Pinpoint the cell where the given text exists, returning its (X, Y) midpoint coordinate. 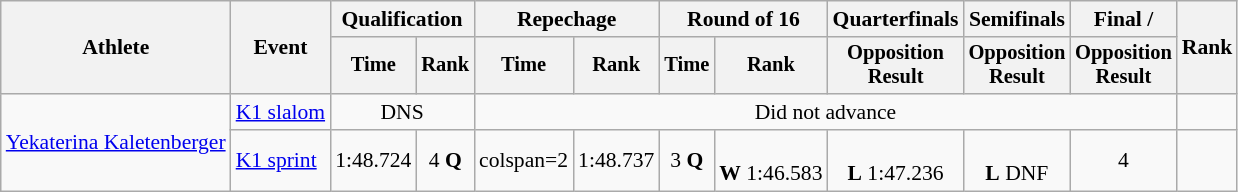
K1 slalom (280, 112)
1:48.724 (373, 160)
W 1:46.583 (770, 160)
Quarterfinals (896, 19)
Event (280, 48)
Semifinals (1018, 19)
4 Q (445, 160)
colspan=2 (524, 160)
1:48.737 (616, 160)
K1 sprint (280, 160)
Final / (1124, 19)
3 Q (686, 160)
L DNF (1018, 160)
L 1:47.236 (896, 160)
Did not advance (826, 112)
Repechage (566, 19)
Athlete (116, 48)
4 (1124, 160)
DNS (402, 112)
Round of 16 (743, 19)
Qualification (402, 19)
Yekaterina Kaletenberger (116, 142)
